Pinpoint the cell where the given text exists, returning its (x, y) midpoint coordinate. 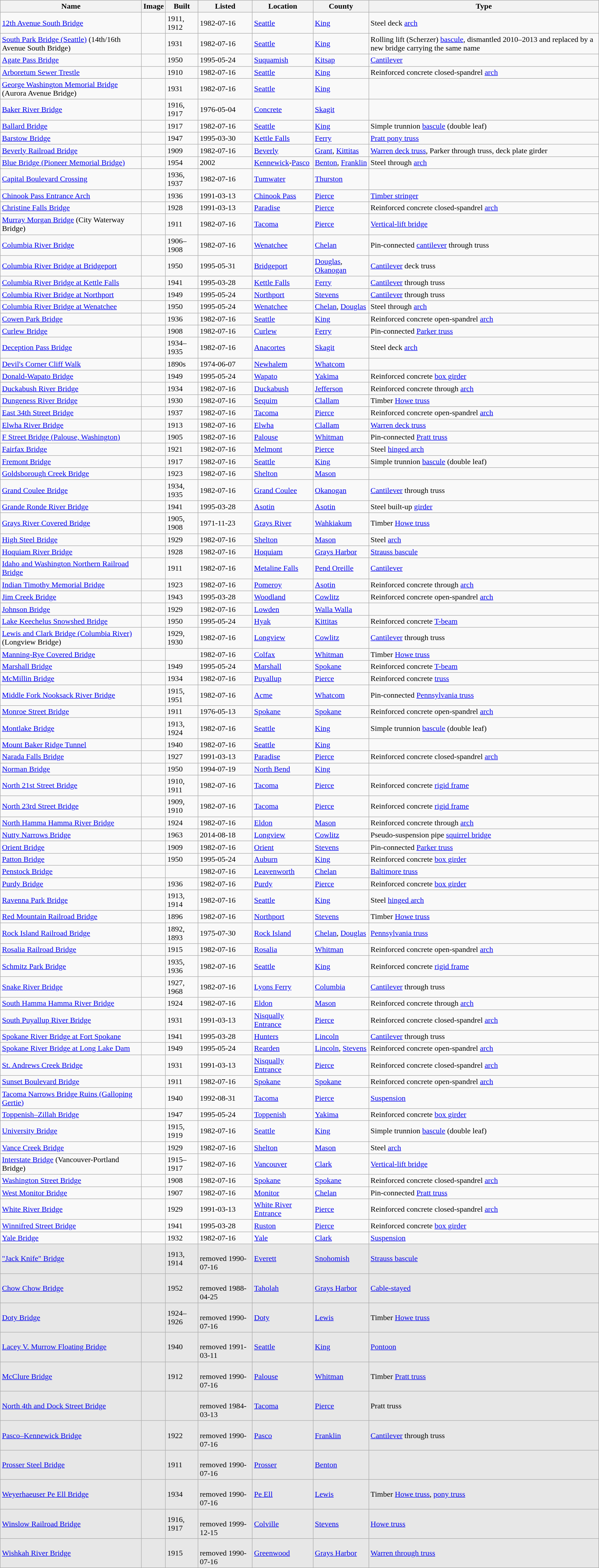
Lacey V. Murrow Floating Bridge (71, 1347)
Listed (225, 6)
Interstate Bridge (Vancouver-Portland Bridge) (71, 1164)
removed 1984-03-13 (225, 1406)
1963 (182, 835)
Jim Creek Bridge (71, 597)
Curlew (283, 331)
North Hamma Hamma River Bridge (71, 823)
Sunset Boulevard Bridge (71, 1081)
Grand Coulee Bridge (71, 490)
1905 (182, 437)
Snake River Bridge (71, 987)
Beverly (283, 150)
Colfax (283, 654)
Doty (283, 1318)
Grays River Covered Bridge (71, 523)
Warren deck truss (484, 425)
Pratt pony truss (484, 138)
White River Bridge (71, 1209)
Duckabush River Bridge (71, 388)
Timber stringer (484, 195)
South Hamma Hamma River Bridge (71, 1003)
Franklin (341, 1435)
Wapato (283, 376)
Toppenish (283, 1114)
West Monitor Bridge (71, 1193)
Patton Bridge (71, 859)
1954 (182, 162)
1976-05-13 (225, 712)
Hunters (283, 1036)
Hyak (283, 621)
Pasco–Kennewick Bridge (71, 1435)
Sequim (283, 400)
Washington Street Bridge (71, 1181)
1915, 1919 (182, 1131)
Lincoln, Stevens (341, 1049)
Winnifred Street Bridge (71, 1226)
South Park Bridge (Seattle) (14th/16th Avenue South Bridge) (71, 44)
Hoquiam (283, 552)
1921 (182, 449)
Barstow Bridge (71, 138)
Columbia River Bridge (71, 245)
Monitor (283, 1193)
Lowden (283, 609)
Baltimore truss (484, 871)
1995-05-31 (225, 266)
1906–1908 (182, 245)
1911, 1912 (182, 23)
Montlake Bridge (71, 728)
Agate Pass Bridge (71, 60)
Taholah (283, 1288)
Monroe Street Bridge (71, 712)
1974-06-07 (225, 364)
Columbia (341, 987)
East 34th Street Bridge (71, 413)
1935, 1936 (182, 966)
Grand Coulee (283, 490)
North 4th and Dock Street Bridge (71, 1406)
Pin-connected cantilever through truss (484, 245)
12th Avenue South Bridge (71, 23)
Chinook Pass (283, 195)
Columbia River Bridge at Kettle Falls (71, 282)
Grant, Kittitas (341, 150)
Lewis and Clark Bridge (Columbia River) (Longview Bridge) (71, 638)
Pin-connected Pennsylvania truss (484, 695)
Tacoma Narrows Bridge Ruins (Galloping Gertie) (71, 1098)
Schmitz Park Bridge (71, 966)
Douglas, Okanogan (341, 266)
Type (484, 6)
Image (154, 6)
Fremont Bridge (71, 462)
Ravenna Park Bridge (71, 900)
Rock Island (283, 933)
1994-07-19 (225, 769)
Narada Falls Bridge (71, 757)
Howe truss (484, 1524)
1922 (182, 1435)
Spokane River Bridge at Long Lake Dam (71, 1049)
Baker River Bridge (71, 109)
Wahkiakum (341, 523)
1912 (182, 1376)
Name (71, 6)
1910, 1911 (182, 786)
Thurston (341, 179)
Benton, Franklin (341, 162)
Anacortes (283, 347)
Tumwater (283, 179)
Jefferson (341, 388)
Dungeness River Bridge (71, 400)
Pasco (283, 1435)
1927 (182, 757)
Pennsylvania truss (484, 933)
1927, 1968 (182, 987)
Yale (283, 1238)
Cable-stayed (484, 1288)
Timber Howe truss, pony truss (484, 1494)
Lincoln (341, 1036)
1910 (182, 72)
Johnson Bridge (71, 609)
Kittitas (341, 621)
1905, 1908 (182, 523)
Pontoon (484, 1347)
1913, 1924 (182, 728)
Metaline Falls (283, 568)
Built (182, 6)
Auburn (283, 859)
Steel built-up girder (484, 507)
Puyallup (283, 679)
1890s (182, 364)
Walla Walla (341, 609)
Penstock Bridge (71, 871)
removed 1991-03-11 (225, 1347)
Orient Bridge (71, 847)
1943 (182, 597)
Rosalia Railroad Bridge (71, 950)
Spokane River Bridge at Fort Spokane (71, 1036)
Woodland (283, 597)
Prosser (283, 1465)
Yale Bridge (71, 1238)
Cantilever deck truss (484, 266)
Okanogan (341, 490)
Goldsborough Creek Bridge (71, 474)
Pend Oreille (341, 568)
Leavenworth (283, 871)
Newhalem (283, 364)
1975-07-30 (225, 933)
1896 (182, 917)
1936, 1937 (182, 179)
2002 (225, 162)
Reinforced concrete truss (484, 679)
1932 (182, 1238)
Nutty Narrows Bridge (71, 835)
North Bend (283, 769)
Winslow Railroad Bridge (71, 1524)
Ruston (283, 1226)
Capital Boulevard Crossing (71, 179)
Kitsap (341, 60)
High Steel Bridge (71, 540)
Lyons Ferry (283, 987)
Grande Ronde River Bridge (71, 507)
Indian Timothy Memorial Bridge (71, 585)
2014-08-18 (225, 835)
Rosalia (283, 950)
Murray Morgan Bridge (City Waterway Bridge) (71, 225)
Suquamish (283, 60)
Deception Pass Bridge (71, 347)
Cowen Park Bridge (71, 319)
1952 (182, 1288)
Elwha River Bridge (71, 425)
1971-11-23 (225, 523)
1995-03-30 (225, 138)
Concrete (283, 109)
University Bridge (71, 1131)
Donald-Wapato Bridge (71, 376)
McMillin Bridge (71, 679)
Purdy (283, 884)
Pomeroy (283, 585)
1909, 1910 (182, 806)
Wishkah River Bridge (71, 1553)
Pseudo-suspension pipe squirrel bridge (484, 835)
Rolling lift (Scherzer) bascule, dismantled 2010–2013 and replaced by a new bridge carrying the same name (484, 44)
Columbia River Bridge at Bridgeport (71, 266)
1915, 1951 (182, 695)
Colville (283, 1524)
Warren deck truss, Parker through truss, deck plate girder (484, 150)
Vancouver (283, 1164)
1992-08-31 (225, 1098)
Toppenish–Zillah Bridge (71, 1114)
Curlew Bridge (71, 331)
Blue Bridge (Pioneer Memorial Bridge) (71, 162)
Weyerhaeuser Pe Ell Bridge (71, 1494)
1937 (182, 413)
Everett (283, 1259)
Marshall (283, 667)
Kennewick-Pasco (283, 162)
Ballard Bridge (71, 126)
Mount Baker Ridge Tunnel (71, 745)
White River Entrance (283, 1209)
Elwha (283, 425)
Beverly Railroad Bridge (71, 150)
Vance Creek Bridge (71, 1147)
Red Mountain Railroad Bridge (71, 917)
1907 (182, 1193)
1934–1935 (182, 347)
1913 (182, 425)
Bridgeport (283, 266)
Acme (283, 695)
Greenwood (283, 1553)
"Jack Knife" Bridge (71, 1259)
Doty Bridge (71, 1318)
Arboretum Sewer Trestle (71, 72)
1934, 1935 (182, 490)
Orient (283, 847)
South Puyallup River Bridge (71, 1020)
1924–1926 (182, 1318)
Timber Pratt truss (484, 1376)
Idaho and Washington Northern Railroad Bridge (71, 568)
removed 1999-12-15 (225, 1524)
Snohomish (341, 1259)
County (341, 6)
Purdy Bridge (71, 884)
Norman Bridge (71, 769)
Duckabush (283, 388)
North 23rd Street Bridge (71, 806)
1892, 1893 (182, 933)
Hoquiam River Bridge (71, 552)
1930 (182, 400)
Columbia River Bridge at Wenatchee (71, 307)
Marshall Bridge (71, 667)
1915–1917 (182, 1164)
Warren through truss (484, 1553)
Chow Chow Bridge (71, 1288)
Melmont (283, 449)
Chinook Pass Entrance Arch (71, 195)
Devil's Corner Cliff Walk (71, 364)
Pe Ell (283, 1494)
North 21st Street Bridge (71, 786)
Fairfax Bridge (71, 449)
Benton (341, 1465)
Middle Fork Nooksack River Bridge (71, 695)
McClure Bridge (71, 1376)
Pratt truss (484, 1406)
George Washington Memorial Bridge (Aurora Avenue Bridge) (71, 89)
F Street Bridge (Palouse, Washington) (71, 437)
Christine Falls Bridge (71, 208)
1929, 1930 (182, 638)
removed 1988-04-25 (225, 1288)
Lake Keechelus Snowshed Bridge (71, 621)
Rearden (283, 1049)
Grays River (283, 523)
Prosser Steel Bridge (71, 1465)
1976-05-04 (225, 109)
Location (283, 6)
Columbia River Bridge at Northport (71, 295)
St. Andrews Creek Bridge (71, 1065)
Manning-Rye Covered Bridge (71, 654)
Rock Island Railroad Bridge (71, 933)
